Extract the (X, Y) coordinate from the center of the cell holding the provided text.  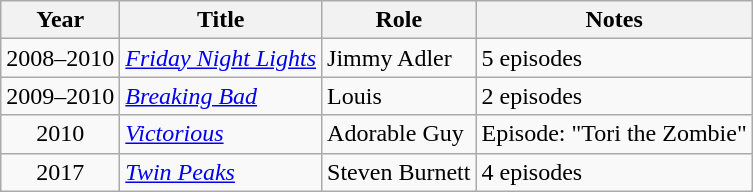
Title (221, 20)
Role (399, 20)
Steven Burnett (399, 172)
4 episodes (614, 172)
Victorious (221, 134)
2 episodes (614, 96)
Adorable Guy (399, 134)
Breaking Bad (221, 96)
2008–2010 (60, 58)
Episode: "Tori the Zombie" (614, 134)
2010 (60, 134)
Jimmy Adler (399, 58)
Friday Night Lights (221, 58)
Notes (614, 20)
2017 (60, 172)
Year (60, 20)
5 episodes (614, 58)
Twin Peaks (221, 172)
2009–2010 (60, 96)
Louis (399, 96)
